Locate the cell with the specified text and output its [X, Y] center coordinate. 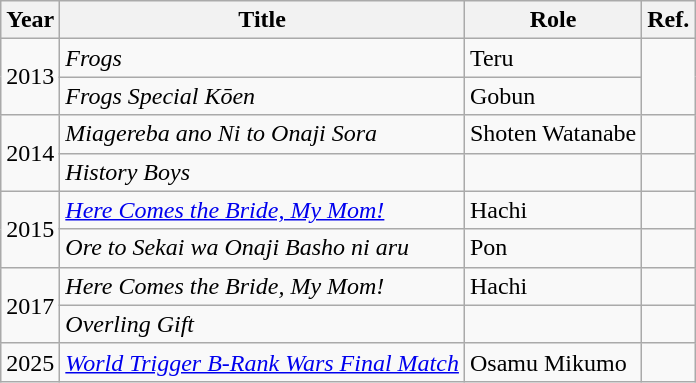
Miagereba ano Ni to Onaji Sora [262, 134]
World Trigger B-Rank Wars Final Match [262, 362]
Year [30, 20]
Ref. [668, 20]
History Boys [262, 172]
Ore to Sekai wa Onaji Basho ni aru [262, 248]
2015 [30, 229]
Frogs [262, 58]
Osamu Mikumo [552, 362]
Shoten Watanabe [552, 134]
Gobun [552, 96]
Frogs Special Kōen [262, 96]
Overling Gift [262, 324]
2013 [30, 77]
Teru [552, 58]
Pon [552, 248]
2014 [30, 153]
2017 [30, 305]
Role [552, 20]
2025 [30, 362]
Title [262, 20]
